Search for the cell housing the specified text and yield its (x, y) center coordinate. 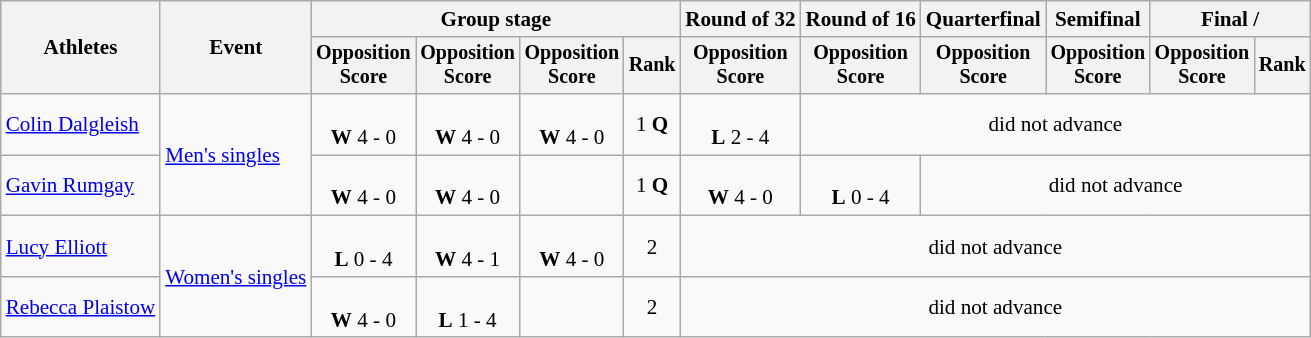
Event (236, 48)
Lucy Elliott (80, 246)
Rebecca Plaistow (80, 308)
L 1 - 4 (468, 308)
Colin Dalgleish (80, 124)
Athletes (80, 48)
Round of 16 (860, 18)
Final / (1230, 18)
Round of 32 (740, 18)
Gavin Rumgay (80, 186)
Men's singles (236, 155)
Women's singles (236, 277)
Group stage (496, 18)
Quarterfinal (984, 18)
Semifinal (1098, 18)
L 2 - 4 (740, 124)
W 4 - 1 (468, 246)
